Scan for the cell matching the given text and deliver its [X, Y] coordinate at center. 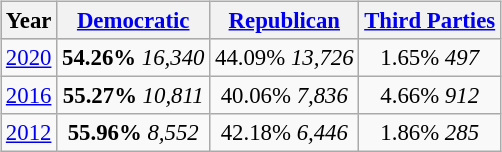
2020 [29, 58]
4.66% 912 [430, 96]
40.06% 7,836 [284, 96]
Democratic [134, 21]
Republican [284, 21]
1.65% 497 [430, 58]
44.09% 13,726 [284, 58]
42.18% 6,446 [284, 133]
1.86% 285 [430, 133]
55.96% 8,552 [134, 133]
2012 [29, 133]
54.26% 16,340 [134, 58]
Year [29, 21]
55.27% 10,811 [134, 96]
2016 [29, 96]
Third Parties [430, 21]
